Return the [X, Y] coordinate for the center point of the cell that contains the specified text.  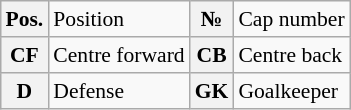
CB [212, 55]
Centre back [291, 55]
D [24, 91]
№ [212, 19]
Position [118, 19]
Centre forward [118, 55]
Defense [118, 91]
Pos. [24, 19]
Cap number [291, 19]
Goalkeeper [291, 91]
GK [212, 91]
CF [24, 55]
